Find where the given text appears and provide that cell's center as (x, y) coordinate. 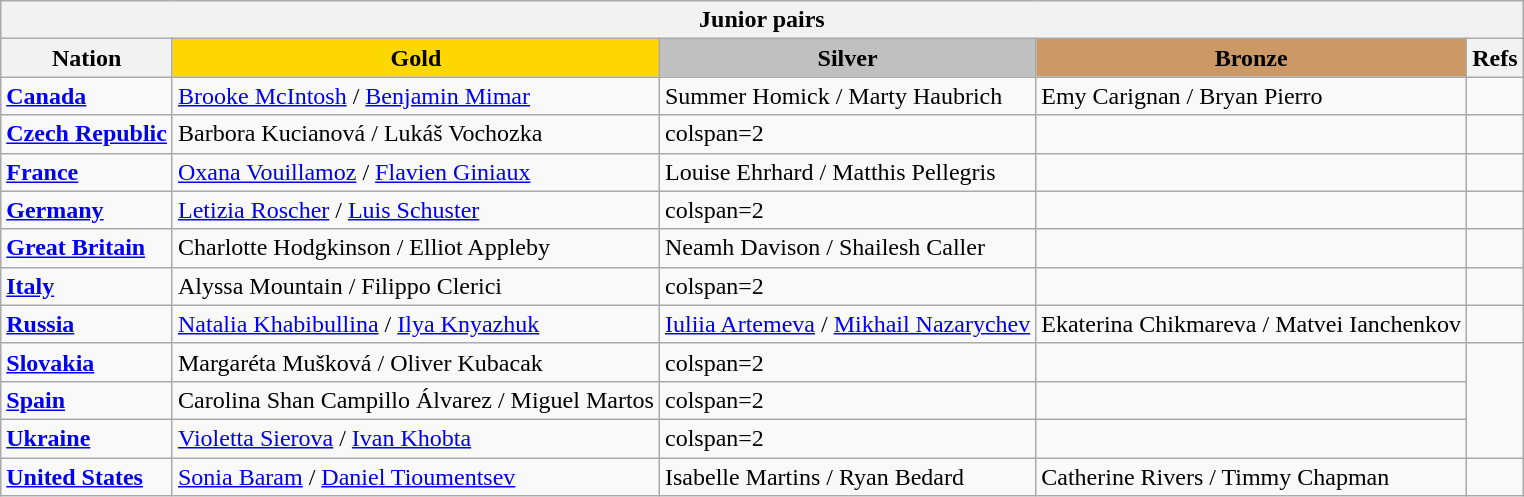
Charlotte Hodgkinson / Elliot Appleby (416, 248)
Catherine Rivers / Timmy Chapman (1252, 477)
Oxana Vouillamoz / Flavien Giniaux (416, 172)
Violetta Sierova / Ivan Khobta (416, 438)
Iuliia Artemeva / Mikhail Nazarychev (847, 324)
Louise Ehrhard / Matthis Pellegris (847, 172)
Letizia Roscher / Luis Schuster (416, 210)
Spain (87, 400)
Brooke McIntosh / Benjamin Mimar (416, 96)
Margaréta Mušková / Oliver Kubacak (416, 362)
Nation (87, 58)
Isabelle Martins / Ryan Bedard (847, 477)
Carolina Shan Campillo Álvarez / Miguel Martos (416, 400)
Sonia Baram / Daniel Tioumentsev (416, 477)
Ukraine (87, 438)
Natalia Khabibullina / Ilya Knyazhuk (416, 324)
Alyssa Mountain / Filippo Clerici (416, 286)
Bronze (1252, 58)
Czech Republic (87, 134)
United States (87, 477)
Summer Homick / Marty Haubrich (847, 96)
Canada (87, 96)
Russia (87, 324)
Italy (87, 286)
Barbora Kucianová / Lukáš Vochozka (416, 134)
Germany (87, 210)
Emy Carignan / Bryan Pierro (1252, 96)
Refs (1495, 58)
Great Britain (87, 248)
Silver (847, 58)
Ekaterina Chikmareva / Matvei Ianchenkov (1252, 324)
France (87, 172)
Junior pairs (762, 20)
Neamh Davison / Shailesh Caller (847, 248)
Gold (416, 58)
Slovakia (87, 362)
